Provide the (X, Y) coordinate of the cell's center where the given text is located.  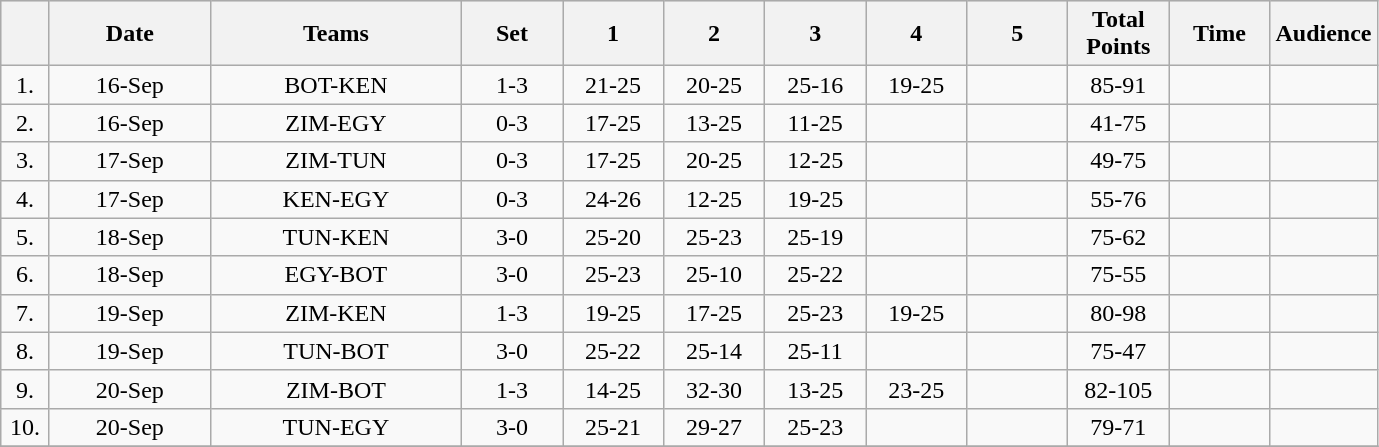
25-21 (612, 427)
1 (612, 34)
25-16 (816, 85)
ZIM-BOT (336, 389)
8. (26, 351)
24-26 (612, 199)
85-91 (1118, 85)
TotalPoints (1118, 34)
Audience (1324, 34)
21-25 (612, 85)
KEN-EGY (336, 199)
4. (26, 199)
Set (512, 34)
82-105 (1118, 389)
TUN-BOT (336, 351)
55-76 (1118, 199)
4 (916, 34)
29-27 (714, 427)
41-75 (1118, 123)
ZIM-KEN (336, 313)
TUN-KEN (336, 237)
ZIM-EGY (336, 123)
BOT-KEN (336, 85)
10. (26, 427)
25-10 (714, 275)
5. (26, 237)
49-75 (1118, 161)
80-98 (1118, 313)
75-55 (1118, 275)
32-30 (714, 389)
2. (26, 123)
Date (130, 34)
9. (26, 389)
3 (816, 34)
25-20 (612, 237)
6. (26, 275)
ZIM-TUN (336, 161)
7. (26, 313)
3. (26, 161)
2 (714, 34)
79-71 (1118, 427)
11-25 (816, 123)
5 (1018, 34)
1. (26, 85)
75-62 (1118, 237)
TUN-EGY (336, 427)
Teams (336, 34)
75-47 (1118, 351)
23-25 (916, 389)
14-25 (612, 389)
25-19 (816, 237)
25-11 (816, 351)
Time (1220, 34)
25-14 (714, 351)
EGY-BOT (336, 275)
